Search for the cell housing the specified text and yield its (x, y) center coordinate. 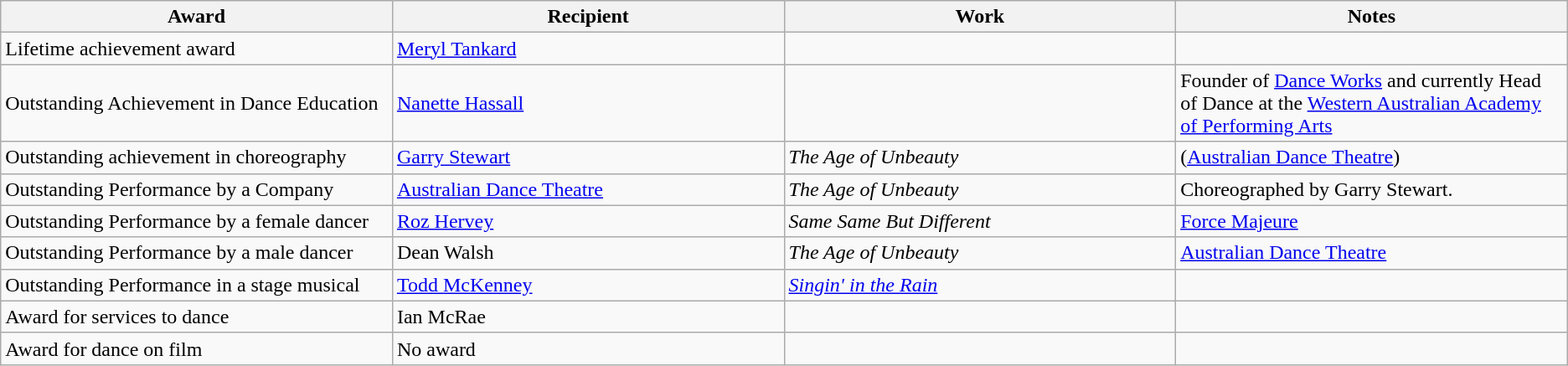
Award (197, 17)
Outstanding Achievement in Dance Education (197, 103)
Founder of Dance Works and currently Head of Dance at the Western Australian Academy of Performing Arts (1372, 103)
Choreographed by Garry Stewart. (1372, 189)
Ian McRae (588, 317)
Award for services to dance (197, 317)
Same Same But Different (980, 221)
Garry Stewart (588, 157)
Force Majeure (1372, 221)
Outstanding Performance by a female dancer (197, 221)
Lifetime achievement award (197, 49)
Outstanding Performance by a male dancer (197, 253)
Notes (1372, 17)
Nanette Hassall (588, 103)
Outstanding achievement in choreography (197, 157)
Recipient (588, 17)
(Australian Dance Theatre) (1372, 157)
Outstanding Performance in a stage musical (197, 285)
Dean Walsh (588, 253)
Roz Hervey (588, 221)
Award for dance on film (197, 348)
No award (588, 348)
Singin' in the Rain (980, 285)
Outstanding Performance by a Company (197, 189)
Todd McKenney (588, 285)
Work (980, 17)
Meryl Tankard (588, 49)
